Pinpoint the cell where the given text exists, returning its (X, Y) midpoint coordinate. 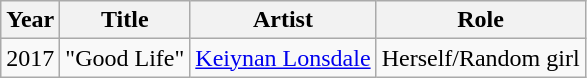
Year (30, 20)
Herself/Random girl (480, 58)
Title (125, 20)
Keiynan Lonsdale (283, 58)
Artist (283, 20)
2017 (30, 58)
Role (480, 20)
"Good Life" (125, 58)
